Detect which cell encompasses the target text, then output its (X, Y) center coordinate. 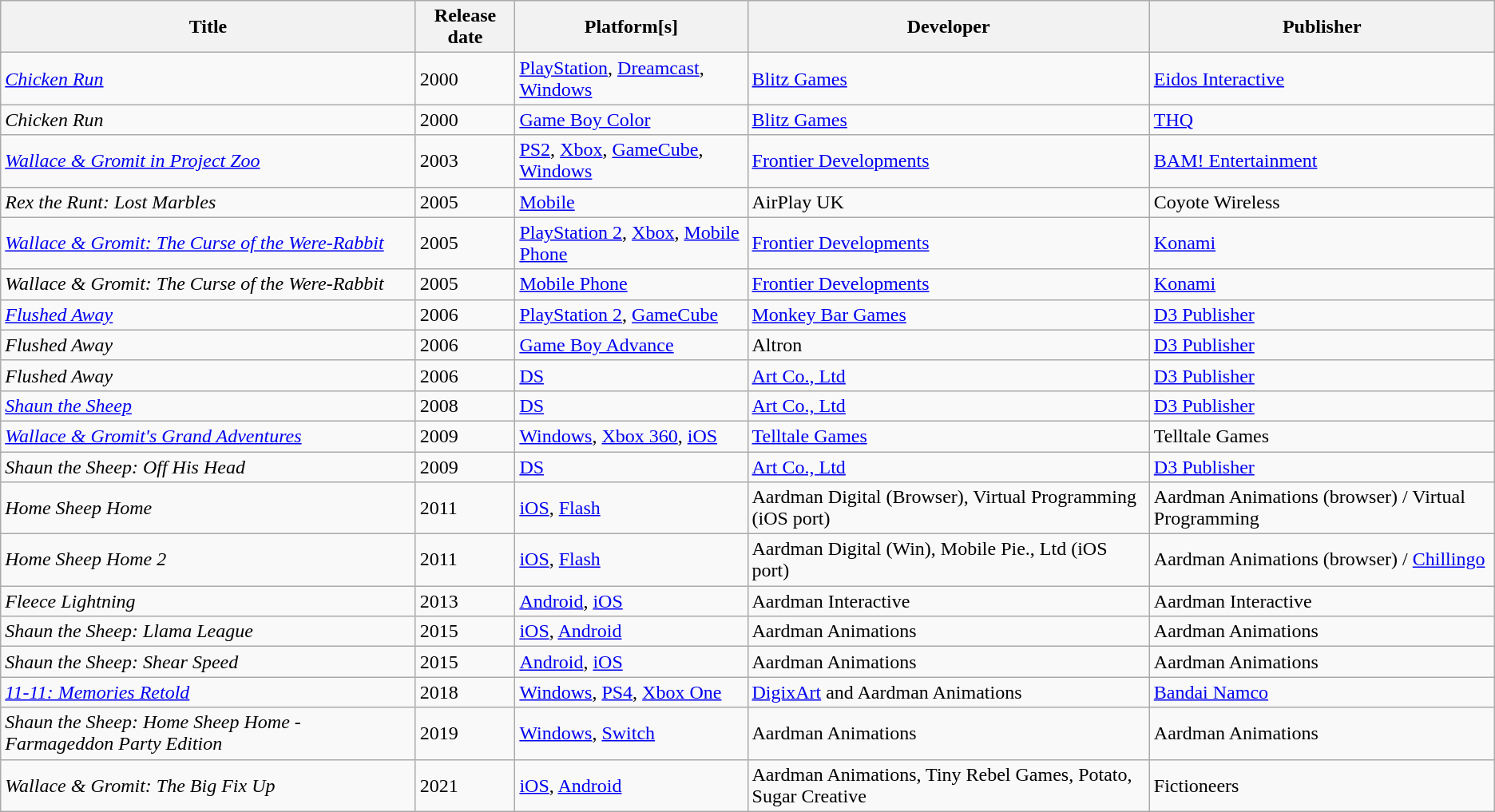
PlayStation 2, GameCube (631, 315)
Eidos Interactive (1322, 78)
2021 (465, 786)
DigixArt and Aardman Animations (949, 692)
Wallace & Gromit in Project Zoo (208, 161)
Aardman Animations (browser) / Virtual Programming (1322, 508)
Mobile (631, 202)
Developer (949, 27)
Shaun the Sheep: Llama League (208, 632)
PlayStation 2, Xbox, Mobile Phone (631, 243)
11-11: Memories Retold (208, 692)
Wallace & Gromit's Grand Adventures (208, 436)
Bandai Namco (1322, 692)
Publisher (1322, 27)
Aardman Digital (Win), Mobile Pie., Ltd (iOS port) (949, 560)
Game Boy Color (631, 120)
PlayStation, Dreamcast, Windows (631, 78)
Coyote Wireless (1322, 202)
Aardman Animations (browser) / Chillingo (1322, 560)
PS2, Xbox, GameCube, Windows (631, 161)
Fictioneers (1322, 786)
Aardman Digital (Browser), Virtual Programming (iOS port) (949, 508)
2003 (465, 161)
THQ (1322, 120)
Windows, Switch (631, 733)
Shaun the Sheep: Home Sheep Home - Farmageddon Party Edition (208, 733)
Home Sheep Home (208, 508)
Game Boy Advance (631, 345)
Monkey Bar Games (949, 315)
Rex the Runt: Lost Marbles (208, 202)
2019 (465, 733)
BAM! Entertainment (1322, 161)
2008 (465, 406)
Shaun the Sheep (208, 406)
Title (208, 27)
Shaun the Sheep: Off His Head (208, 467)
Home Sheep Home 2 (208, 560)
2013 (465, 601)
2018 (465, 692)
Release date (465, 27)
Aardman Animations, Tiny Rebel Games, Potato, Sugar Creative (949, 786)
Wallace & Gromit: The Big Fix Up (208, 786)
Platform[s] (631, 27)
Shaun the Sheep: Shear Speed (208, 662)
Windows, PS4, Xbox One (631, 692)
Mobile Phone (631, 284)
Windows, Xbox 360, iOS (631, 436)
Fleece Lightning (208, 601)
Altron (949, 345)
AirPlay UK (949, 202)
